Locate the cell with the specified text and output its (x, y) center coordinate. 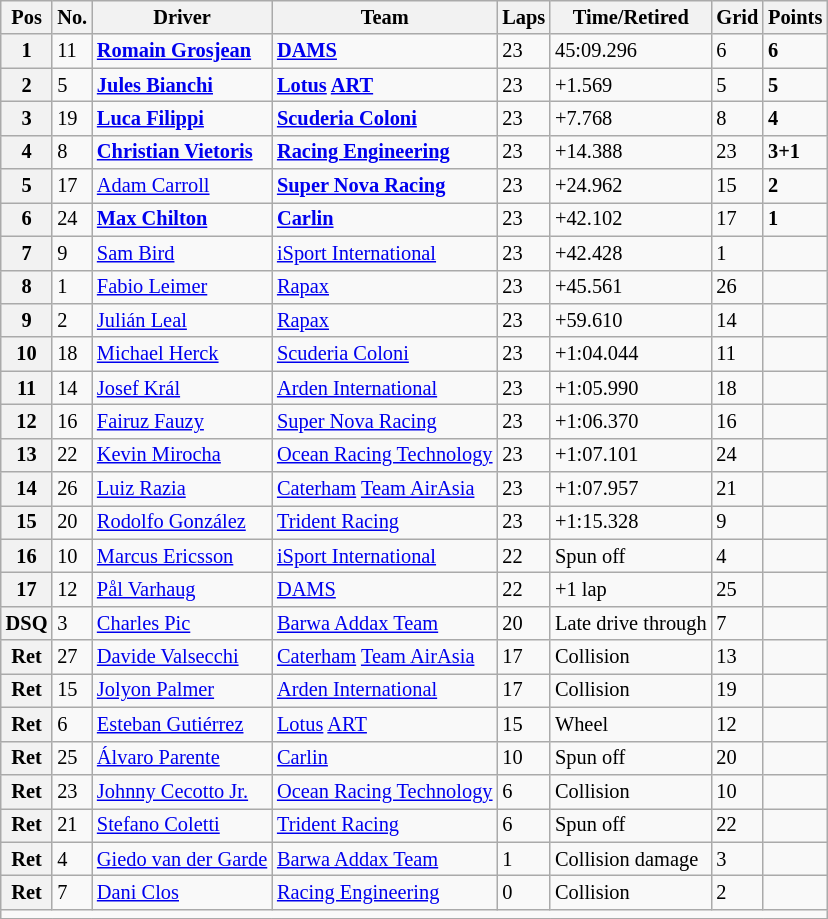
+14.388 (630, 152)
Sam Bird (182, 253)
Christian Vietoris (182, 152)
Dani Clos (182, 892)
Fairuz Fauzy (182, 421)
Luiz Razia (182, 489)
Laps (524, 17)
+1 lap (630, 589)
Jolyon Palmer (182, 690)
+1:05.990 (630, 388)
Álvaro Parente (182, 758)
Luca Filippi (182, 118)
+1:04.044 (630, 354)
+42.102 (630, 219)
3+1 (795, 152)
Stefano Coletti (182, 825)
Adam Carroll (182, 186)
+7.768 (630, 118)
+1:07.101 (630, 455)
+1:06.370 (630, 421)
Rodolfo González (182, 522)
Esteban Gutiérrez (182, 724)
Johnny Cecotto Jr. (182, 791)
Points (795, 17)
Jules Bianchi (182, 85)
Pål Varhaug (182, 589)
Max Chilton (182, 219)
+45.561 (630, 287)
+1:15.328 (630, 522)
+24.962 (630, 186)
Julián Leal (182, 320)
+42.428 (630, 253)
Pos (27, 17)
+1.569 (630, 85)
Collision damage (630, 859)
Charles Pic (182, 623)
Team (384, 17)
Josef Král (182, 388)
Marcus Ericsson (182, 556)
Time/Retired (630, 17)
+59.610 (630, 320)
Romain Grosjean (182, 51)
Fabio Leimer (182, 287)
0 (524, 892)
Late drive through (630, 623)
Grid (738, 17)
Davide Valsecchi (182, 657)
45:09.296 (630, 51)
27 (72, 657)
Kevin Mirocha (182, 455)
+1:07.957 (630, 489)
Driver (182, 17)
DSQ (27, 623)
No. (72, 17)
Wheel (630, 724)
Michael Herck (182, 354)
Giedo van der Garde (182, 859)
